Return [X, Y] of the center of cell containing provided text 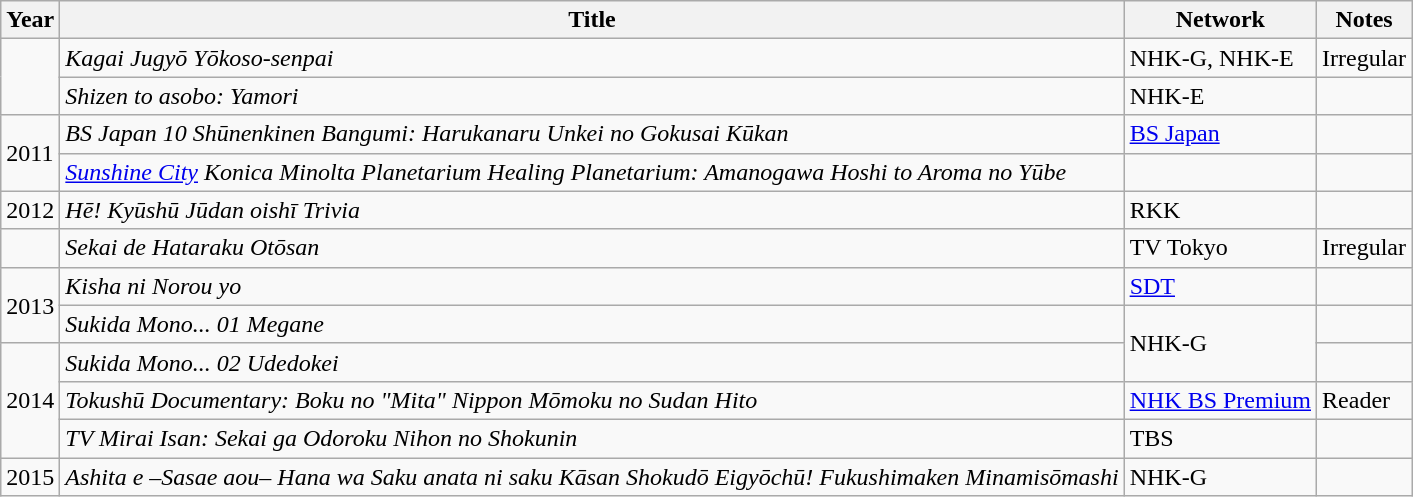
2015 [30, 477]
2013 [30, 305]
TBS [1220, 438]
2014 [30, 400]
Sekai de Hataraku Otōsan [592, 248]
Notes [1364, 20]
2011 [30, 153]
NHK-G, NHK-E [1220, 58]
TV Mirai Isan: Sekai ga Odoroku Nihon no Shokunin [592, 438]
Sunshine City Konica Minolta Planetarium Healing Planetarium: Amanogawa Hoshi to Aroma no Yūbe [592, 172]
Ashita e –Sasae aou– Hana wa Saku anata ni saku Kāsan Shokudō Eigyōchū! Fukushimaken Minamisōmashi [592, 477]
Hē! Kyūshū Jūdan oishī Trivia [592, 210]
Kisha ni Norou yo [592, 286]
TV Tokyo [1220, 248]
Network [1220, 20]
Title [592, 20]
RKK [1220, 210]
2012 [30, 210]
NHK-E [1220, 96]
Kagai Jugyō Yōkoso-senpai [592, 58]
SDT [1220, 286]
BS Japan 10 Shūnenkinen Bangumi: Harukanaru Unkei no Gokusai Kūkan [592, 134]
Reader [1364, 400]
Year [30, 20]
BS Japan [1220, 134]
Shizen to asobo: Yamori [592, 96]
Tokushū Documentary: Boku no "Mita" Nippon Mōmoku no Sudan Hito [592, 400]
Sukida Mono... 02 Udedokei [592, 362]
NHK BS Premium [1220, 400]
Sukida Mono... 01 Megane [592, 324]
